Return the [x, y] coordinate for the center point of the cell that contains the specified text.  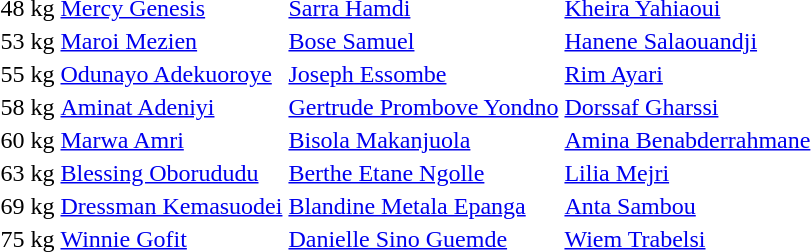
Maroi Mezien [172, 41]
Joseph Essombe [424, 74]
Marwa Amri [172, 140]
Bose Samuel [424, 41]
Blandine Metala Epanga [424, 206]
Odunayo Adekuoroye [172, 74]
Berthe Etane Ngolle [424, 173]
Gertrude Prombove Yondno [424, 107]
Bisola Makanjuola [424, 140]
Dressman Kemasuodei [172, 206]
Blessing Oborududu [172, 173]
Aminat Adeniyi [172, 107]
